Locate the cell with the specified text and output its [x, y] center coordinate. 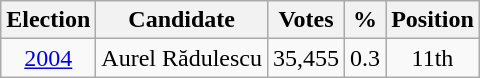
% [366, 20]
Election [48, 20]
11th [433, 58]
Aurel Rădulescu [182, 58]
35,455 [306, 58]
Votes [306, 20]
2004 [48, 58]
0.3 [366, 58]
Position [433, 20]
Candidate [182, 20]
